Locate the cell with the specified text and output its [x, y] center coordinate. 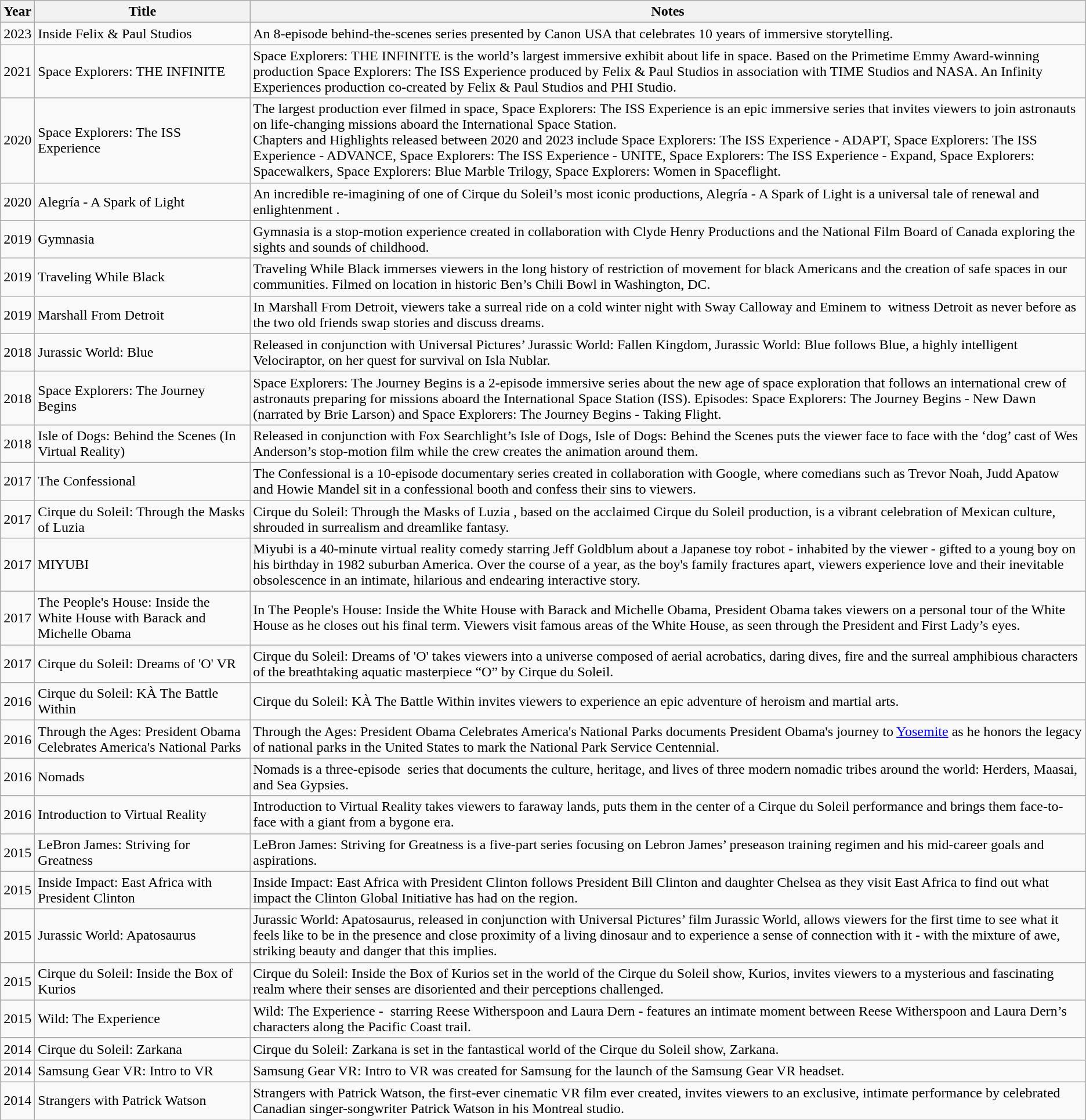
Cirque du Soleil: Zarkana is set in the fantastical world of the Cirque du Soleil show, Zarkana. [668, 1049]
An 8-episode behind-the-scenes series presented by Canon USA that celebrates 10 years of immersive storytelling. [668, 34]
Space Explorers: THE INFINITE [143, 71]
Cirque du Soleil: KÀ The Battle Within invites viewers to experience an epic adventure of heroism and martial arts. [668, 702]
Strangers with Patrick Watson [143, 1101]
Nomads [143, 777]
Cirque du Soleil: Through the Masks of Luzia [143, 519]
Inside Felix & Paul Studios [143, 34]
Jurassic World: Apatosaurus [143, 936]
The Confessional [143, 481]
Samsung Gear VR: Intro to VR was created for Samsung for the launch of the Samsung Gear VR headset. [668, 1071]
Alegría - A Spark of Light [143, 202]
Marshall From Detroit [143, 314]
The People's House: Inside the White House with Barack and Michelle Obama [143, 618]
Through the Ages: President Obama Celebrates America's National Parks [143, 739]
Jurassic World: Blue [143, 353]
Traveling While Black [143, 277]
2021 [17, 71]
MIYUBI [143, 565]
Space Explorers: The Journey Begins [143, 398]
Title [143, 12]
Cirque du Soleil: Dreams of 'O' VR [143, 664]
Cirque du Soleil: Zarkana [143, 1049]
LeBron James: Striving for Greatness [143, 853]
Samsung Gear VR: Intro to VR [143, 1071]
Year [17, 12]
Isle of Dogs: Behind the Scenes (In Virtual Reality) [143, 443]
Inside Impact: East Africa with President Clinton [143, 890]
2023 [17, 34]
Space Explorers: The ISS Experience [143, 140]
Introduction to Virtual Reality [143, 814]
Notes [668, 12]
Cirque du Soleil: KÀ The Battle Within [143, 702]
Cirque du Soleil: Inside the Box of Kurios [143, 981]
Gymnasia [143, 239]
Wild: The Experience [143, 1018]
